Provide the [x, y] coordinate of the cell's center where the given text is located.  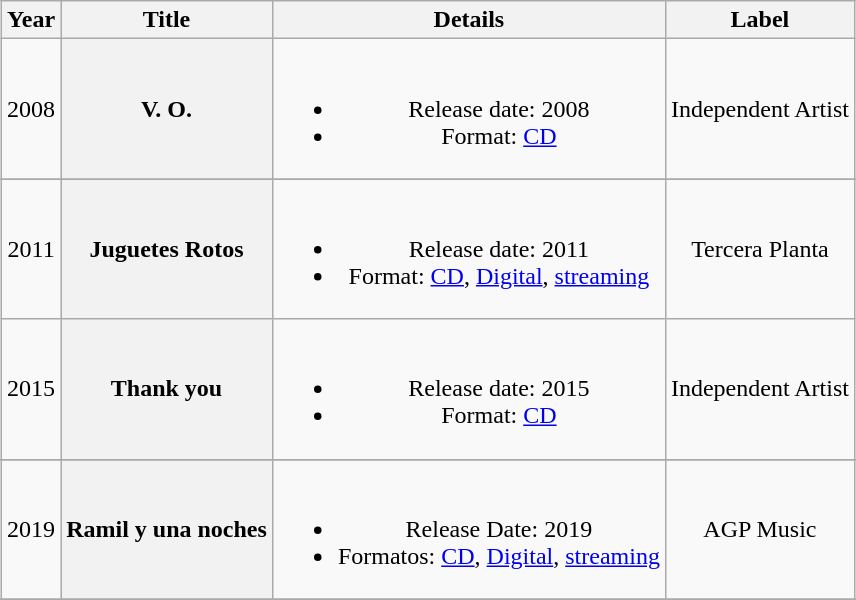
Label [760, 20]
2015 [32, 389]
Tercera Planta [760, 249]
Release Date: 2019Formatos: CD, Digital, streaming [468, 529]
Year [32, 20]
Title [167, 20]
Release date: 2008Format: CD [468, 109]
2011 [32, 249]
2008 [32, 109]
Release date: 2011Format: CD, Digital, streaming [468, 249]
Juguetes Rotos [167, 249]
Thank you [167, 389]
V. O. [167, 109]
Ramil y una noches [167, 529]
2019 [32, 529]
AGP Music [760, 529]
Release date: 2015Format: CD [468, 389]
Details [468, 20]
